Identify which cell holds the provided text, then report its (X, Y) central coordinate. 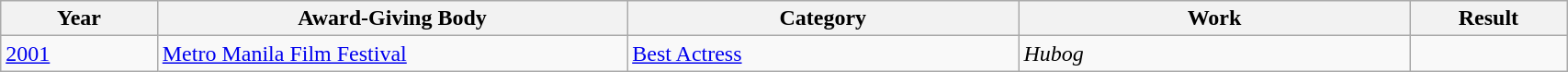
Result (1488, 18)
Category (823, 18)
Hubog (1214, 54)
Award-Giving Body (391, 18)
2001 (79, 54)
Metro Manila Film Festival (391, 54)
Work (1214, 18)
Year (79, 18)
Best Actress (823, 54)
